Identify which cell holds the provided text, then report its [x, y] central coordinate. 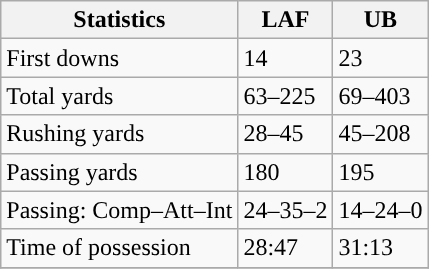
Passing yards [120, 172]
Rushing yards [120, 134]
Total yards [120, 96]
UB [380, 20]
14–24–0 [380, 210]
Passing: Comp–Att–Int [120, 210]
Time of possession [120, 248]
63–225 [286, 96]
28–45 [286, 134]
24–35–2 [286, 210]
69–403 [380, 96]
45–208 [380, 134]
195 [380, 172]
23 [380, 58]
Statistics [120, 20]
First downs [120, 58]
LAF [286, 20]
28:47 [286, 248]
31:13 [380, 248]
14 [286, 58]
180 [286, 172]
